Extract the [x, y] coordinate from the center of the cell holding the provided text.  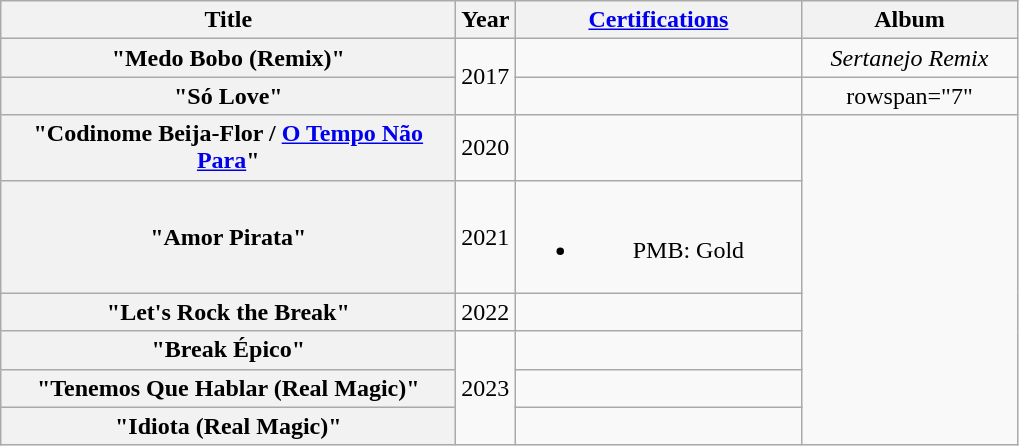
2017 [486, 77]
"Idiota (Real Magic)" [228, 426]
"Tenemos Que Hablar (Real Magic)" [228, 388]
Sertanejo Remix [910, 58]
2020 [486, 148]
Certifications [658, 20]
Title [228, 20]
"Break Épico" [228, 350]
"Let's Rock the Break" [228, 312]
"Só Love" [228, 96]
Album [910, 20]
Year [486, 20]
"Medo Bobo (Remix)" [228, 58]
2023 [486, 388]
PMB: Gold [658, 236]
rowspan="7" [910, 96]
"Codinome Beija-Flor / O Tempo Não Para" [228, 148]
"Amor Pirata" [228, 236]
2022 [486, 312]
2021 [486, 236]
